Extract the [X, Y] coordinate from the center of the cell holding the provided text.  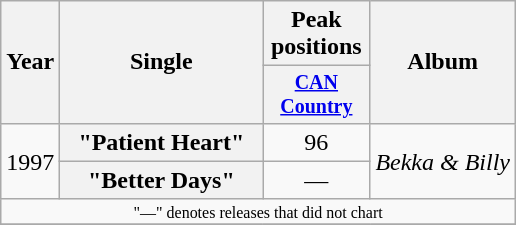
1997 [30, 161]
Album [443, 62]
Year [30, 62]
Single [162, 62]
"—" denotes releases that did not chart [258, 211]
— [316, 180]
"Patient Heart" [162, 142]
CAN Country [316, 94]
Peak positions [316, 34]
"Better Days" [162, 180]
96 [316, 142]
Bekka & Billy [443, 161]
